Return [x, y] of the center of cell containing provided text 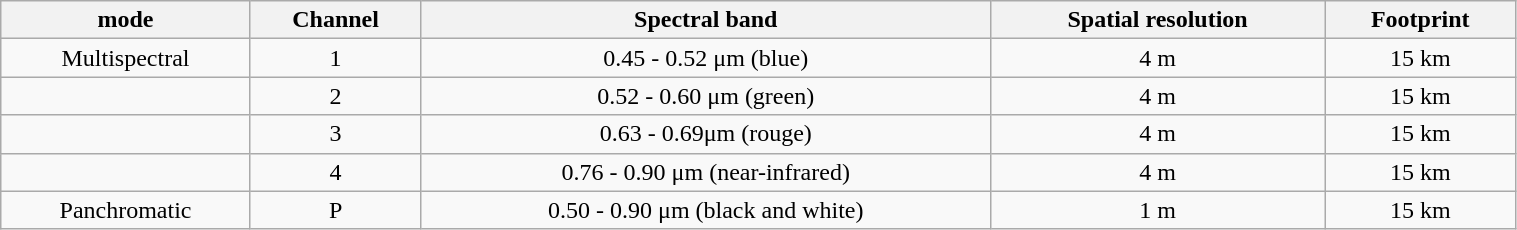
2 [336, 96]
Channel [336, 20]
Spatial resolution [1158, 20]
0.45 - 0.52 μm (blue) [706, 58]
0.50 - 0.90 μm (black and white) [706, 210]
0.52 - 0.60 μm (green) [706, 96]
0.63 - 0.69μm (rouge) [706, 134]
0.76 - 0.90 μm (near-infrared) [706, 172]
4 [336, 172]
Spectral band [706, 20]
Footprint [1420, 20]
Multispectral [126, 58]
P [336, 210]
1 m [1158, 210]
Panchromatic [126, 210]
mode [126, 20]
1 [336, 58]
3 [336, 134]
